Find where the given text appears and provide that cell's center as [x, y] coordinate. 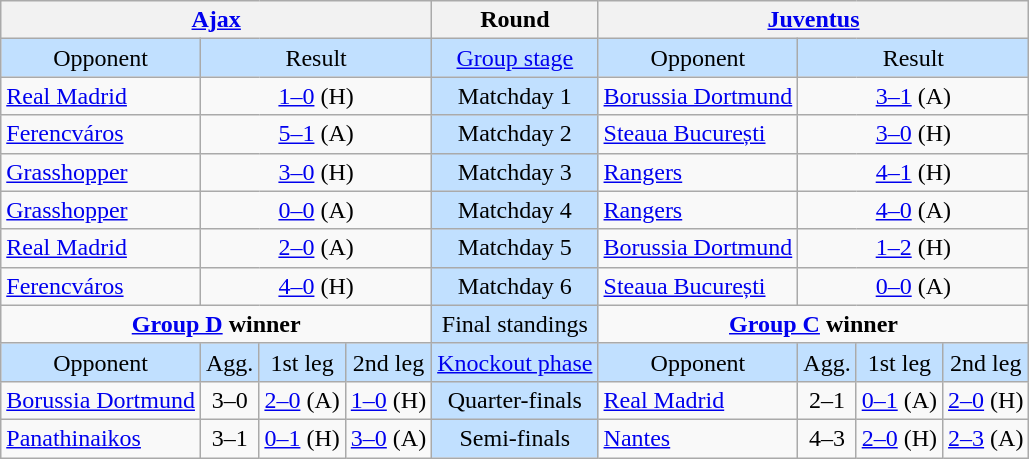
2–3 (A) [986, 438]
Group D winner [216, 324]
4–1 (H) [914, 172]
Quarter-finals [515, 400]
Semi-finals [515, 438]
4–0 (H) [316, 286]
3–1 [229, 438]
1–2 (H) [914, 248]
Panathinaikos [101, 438]
3–0 (A) [388, 438]
Group stage [515, 58]
Knockout phase [515, 362]
Round [515, 20]
2–1 [827, 400]
3–1 (A) [914, 96]
4–0 (A) [914, 210]
Final standings [515, 324]
Matchday 6 [515, 286]
Matchday 5 [515, 248]
Juventus [814, 20]
4–3 [827, 438]
0–1 (A) [899, 400]
Nantes [698, 438]
5–1 (A) [316, 134]
Matchday 1 [515, 96]
0–1 (H) [302, 438]
Ajax [216, 20]
Matchday 4 [515, 210]
Matchday 3 [515, 172]
Matchday 2 [515, 134]
3–0 [229, 400]
Group C winner [814, 324]
